Pinpoint the cell where the given text exists, returning its [X, Y] midpoint coordinate. 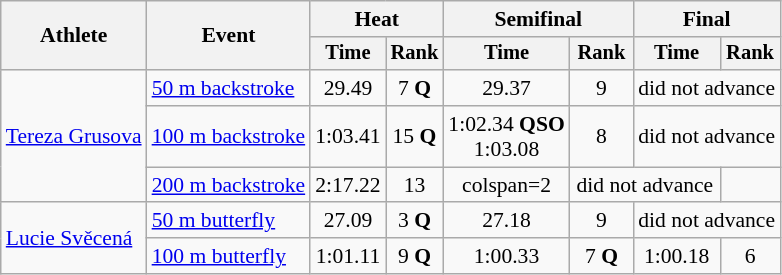
1:00.33 [506, 256]
Lucie Svěcená [74, 238]
Final [706, 19]
1:00.18 [676, 256]
colspan=2 [506, 185]
Semifinal [538, 19]
50 m backstroke [229, 88]
27.18 [506, 221]
2:17.22 [348, 185]
15 Q [415, 136]
50 m butterfly [229, 221]
13 [415, 185]
27.09 [348, 221]
100 m butterfly [229, 256]
29.37 [506, 88]
29.49 [348, 88]
1:02.34 QSO1:03.08 [506, 136]
6 [750, 256]
Event [229, 36]
1:03.41 [348, 136]
100 m backstroke [229, 136]
8 [602, 136]
3 Q [415, 221]
200 m backstroke [229, 185]
1:01.11 [348, 256]
Tereza Grusova [74, 136]
Heat [376, 19]
Athlete [74, 36]
9 Q [415, 256]
